For the text-containing cell, return its midpoint in [x, y] coordinate format. 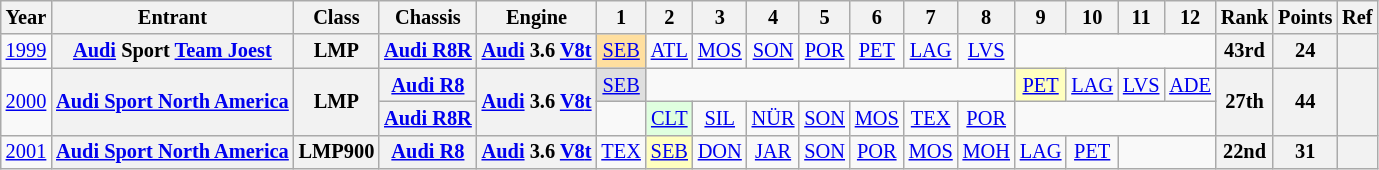
8 [986, 17]
44 [1305, 102]
5 [824, 17]
6 [877, 17]
2001 [26, 152]
9 [1041, 17]
Ref [1357, 17]
10 [1092, 17]
ADE [1190, 85]
3 [720, 17]
Year [26, 17]
22nd [1244, 152]
11 [1141, 17]
24 [1305, 51]
1 [620, 17]
4 [774, 17]
Rank [1244, 17]
Engine [537, 17]
Points [1305, 17]
LMP900 [337, 152]
MOH [986, 152]
1999 [26, 51]
JAR [774, 152]
31 [1305, 152]
12 [1190, 17]
SIL [720, 118]
Chassis [428, 17]
Audi Sport Team Joest [172, 51]
43rd [1244, 51]
CLT [670, 118]
Entrant [172, 17]
2 [670, 17]
7 [931, 17]
27th [1244, 102]
DON [720, 152]
ATL [670, 51]
Class [337, 17]
2000 [26, 102]
NÜR [774, 118]
